Capture the cell that displays the provided text and extract its [X, Y] central coordinate. 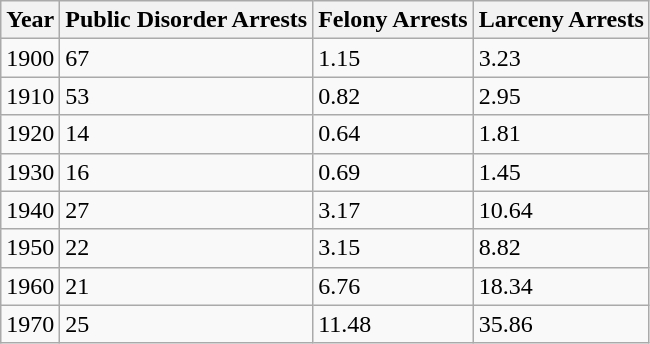
1.15 [394, 58]
0.82 [394, 96]
6.76 [394, 286]
3.15 [394, 248]
35.86 [561, 324]
1910 [30, 96]
67 [186, 58]
1920 [30, 134]
16 [186, 172]
1.45 [561, 172]
14 [186, 134]
22 [186, 248]
8.82 [561, 248]
21 [186, 286]
3.17 [394, 210]
1.81 [561, 134]
1940 [30, 210]
Felony Arrests [394, 20]
18.34 [561, 286]
0.69 [394, 172]
1970 [30, 324]
Larceny Arrests [561, 20]
0.64 [394, 134]
3.23 [561, 58]
1960 [30, 286]
10.64 [561, 210]
25 [186, 324]
1950 [30, 248]
27 [186, 210]
Year [30, 20]
Public Disorder Arrests [186, 20]
11.48 [394, 324]
1900 [30, 58]
53 [186, 96]
2.95 [561, 96]
1930 [30, 172]
